From the cell containing the given text, extract its center point as (x, y) coordinate. 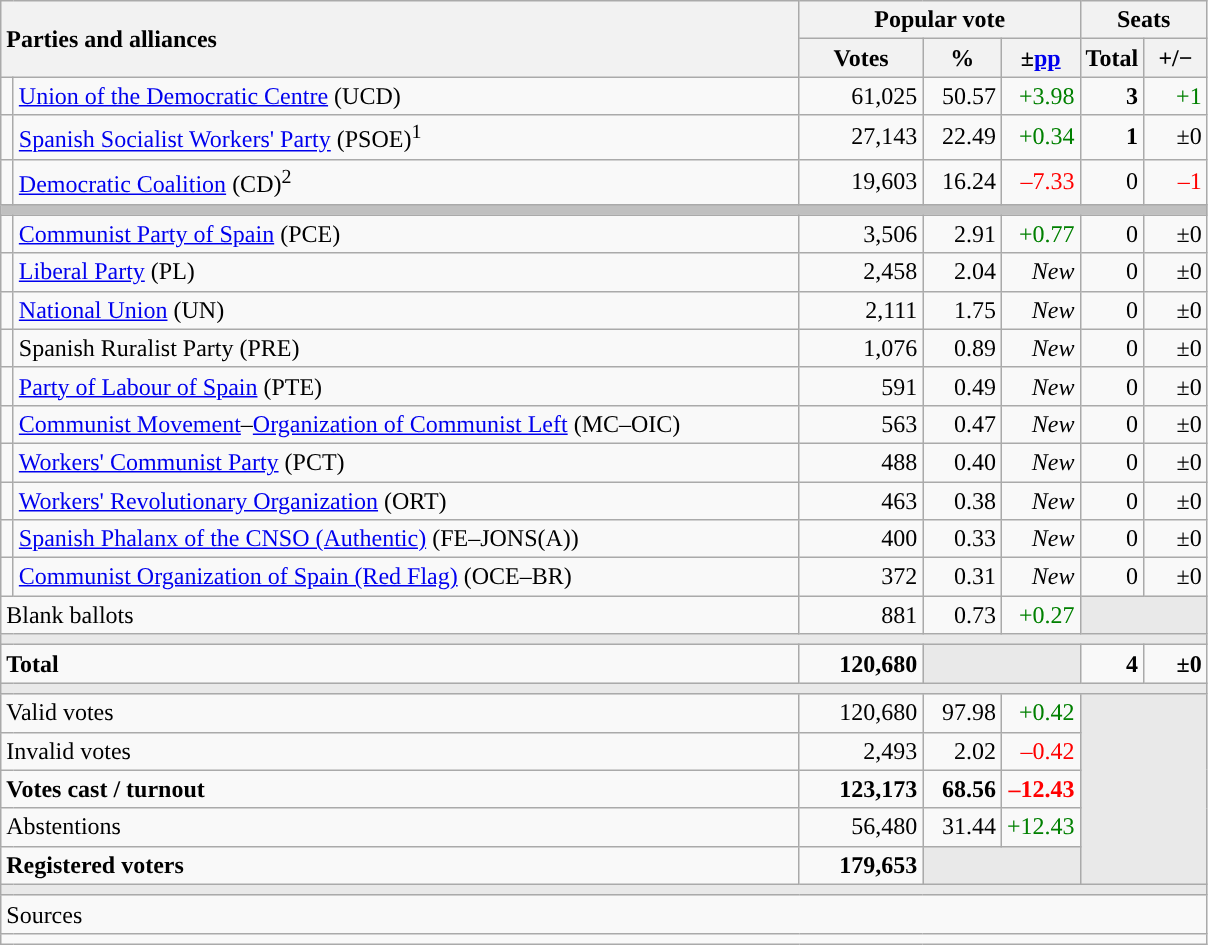
+3.98 (1040, 96)
0.49 (962, 386)
0.73 (962, 615)
–1 (1176, 182)
881 (861, 615)
4 (1112, 664)
1 (1112, 138)
50.57 (962, 96)
+12.43 (1040, 827)
Spanish Phalanx of the CNSO (Authentic) (FE–JONS(A)) (406, 539)
488 (861, 462)
27,143 (861, 138)
31.44 (962, 827)
–7.33 (1040, 182)
22.49 (962, 138)
Spanish Ruralist Party (PRE) (406, 348)
2.91 (962, 234)
2,111 (861, 310)
0.31 (962, 577)
% (962, 58)
+0.27 (1040, 615)
2.04 (962, 272)
372 (861, 577)
400 (861, 539)
97.98 (962, 713)
+0.34 (1040, 138)
Sources (604, 914)
Liberal Party (PL) (406, 272)
Parties and alliances (400, 39)
Seats (1144, 20)
Communist Organization of Spain (Red Flag) (OCE–BR) (406, 577)
0.33 (962, 539)
+1 (1176, 96)
Workers' Revolutionary Organization (ORT) (406, 501)
0.38 (962, 501)
2,493 (861, 751)
Party of Labour of Spain (PTE) (406, 386)
+/− (1176, 58)
Communist Party of Spain (PCE) (406, 234)
2,458 (861, 272)
0.89 (962, 348)
Workers' Communist Party (PCT) (406, 462)
Valid votes (400, 713)
Popular vote (940, 20)
2.02 (962, 751)
National Union (UN) (406, 310)
0.40 (962, 462)
+0.42 (1040, 713)
±pp (1040, 58)
+0.77 (1040, 234)
–0.42 (1040, 751)
1,076 (861, 348)
–12.43 (1040, 789)
56,480 (861, 827)
Communist Movement–Organization of Communist Left (MC–OIC) (406, 424)
Votes (861, 58)
3,506 (861, 234)
563 (861, 424)
Union of the Democratic Centre (UCD) (406, 96)
19,603 (861, 182)
Abstentions (400, 827)
591 (861, 386)
Spanish Socialist Workers' Party (PSOE)1 (406, 138)
463 (861, 501)
16.24 (962, 182)
3 (1112, 96)
68.56 (962, 789)
123,173 (861, 789)
179,653 (861, 865)
Registered voters (400, 865)
61,025 (861, 96)
Votes cast / turnout (400, 789)
0.47 (962, 424)
1.75 (962, 310)
Blank ballots (400, 615)
Invalid votes (400, 751)
Democratic Coalition (CD)2 (406, 182)
